Detect which cell encompasses the target text, then output its (X, Y) center coordinate. 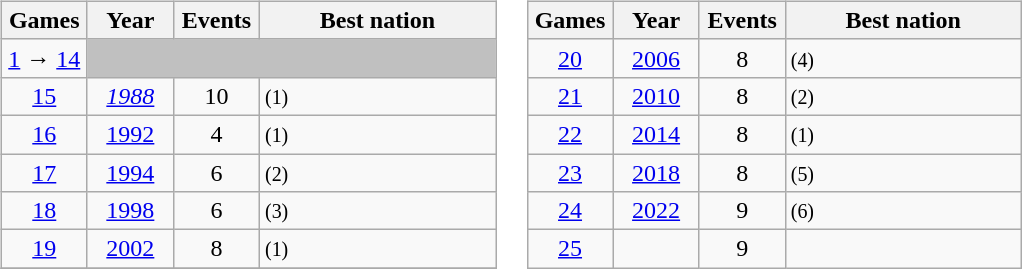
19 (44, 249)
2014 (656, 134)
23 (570, 173)
15 (44, 96)
18 (44, 211)
16 (44, 134)
1994 (130, 173)
1992 (130, 134)
2006 (656, 58)
(4) (903, 58)
1 → 14 (44, 58)
20 (570, 58)
24 (570, 211)
2022 (656, 211)
1998 (130, 211)
2002 (130, 249)
2018 (656, 173)
1988 (130, 96)
4 (216, 134)
10 (216, 96)
21 (570, 96)
(3) (377, 211)
17 (44, 173)
(5) (903, 173)
(6) (903, 211)
25 (570, 249)
22 (570, 134)
2010 (656, 96)
